Identify which cell holds the provided text, then report its (X, Y) central coordinate. 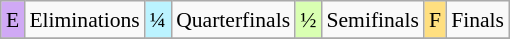
¼ (158, 20)
Eliminations (84, 20)
E (12, 20)
½ (308, 20)
Quarterfinals (233, 20)
Semifinals (372, 20)
F (435, 20)
Finals (478, 20)
